From the cell containing the given text, extract its center point as [X, Y] coordinate. 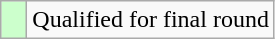
Qualified for final round [151, 20]
